For the text-containing cell, return its midpoint in [x, y] coordinate format. 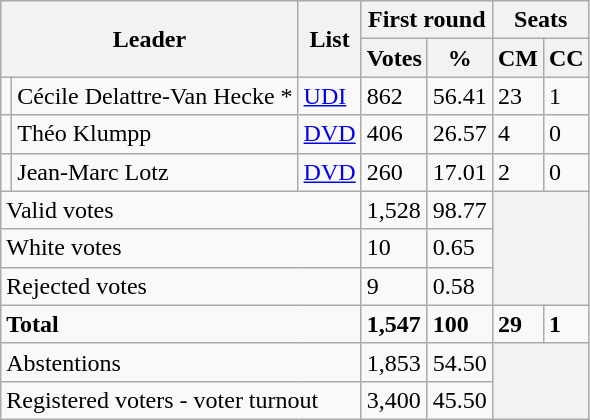
Théo Klumpp [155, 134]
2 [518, 172]
29 [518, 324]
UDI [330, 96]
23 [518, 96]
Seats [540, 20]
100 [460, 324]
54.50 [460, 362]
17.01 [460, 172]
862 [394, 96]
Votes [394, 58]
10 [394, 248]
Abstentions [181, 362]
CM [518, 58]
56.41 [460, 96]
1,853 [394, 362]
% [460, 58]
4 [518, 134]
Registered voters - voter turnout [181, 400]
List [330, 39]
White votes [181, 248]
1,547 [394, 324]
260 [394, 172]
45.50 [460, 400]
Valid votes [181, 210]
Total [181, 324]
98.77 [460, 210]
26.57 [460, 134]
3,400 [394, 400]
0.58 [460, 286]
9 [394, 286]
406 [394, 134]
Jean-Marc Lotz [155, 172]
Rejected votes [181, 286]
First round [426, 20]
CC [566, 58]
Leader [150, 39]
1,528 [394, 210]
Cécile Delattre-Van Hecke * [155, 96]
0.65 [460, 248]
